Extract the (X, Y) coordinate from the center of the cell holding the provided text.  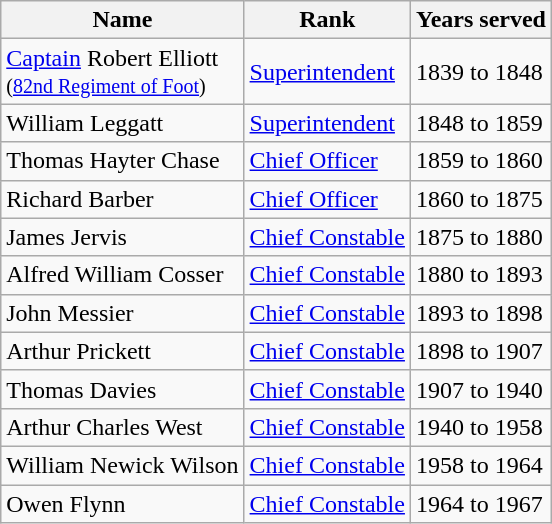
Arthur Charles West (122, 427)
1940 to 1958 (480, 427)
1898 to 1907 (480, 351)
Thomas Hayter Chase (122, 161)
James Jervis (122, 237)
1880 to 1893 (480, 275)
Name (122, 20)
1859 to 1860 (480, 161)
1848 to 1859 (480, 123)
Rank (327, 20)
Richard Barber (122, 199)
Arthur Prickett (122, 351)
Captain Robert Elliott(82nd Regiment of Foot) (122, 72)
1964 to 1967 (480, 503)
Owen Flynn (122, 503)
1860 to 1875 (480, 199)
Thomas Davies (122, 389)
1893 to 1898 (480, 313)
Alfred William Cosser (122, 275)
William Newick Wilson (122, 465)
1875 to 1880 (480, 237)
1839 to 1848 (480, 72)
1958 to 1964 (480, 465)
William Leggatt (122, 123)
1907 to 1940 (480, 389)
Years served (480, 20)
John Messier (122, 313)
